Detect which cell encompasses the target text, then output its (x, y) center coordinate. 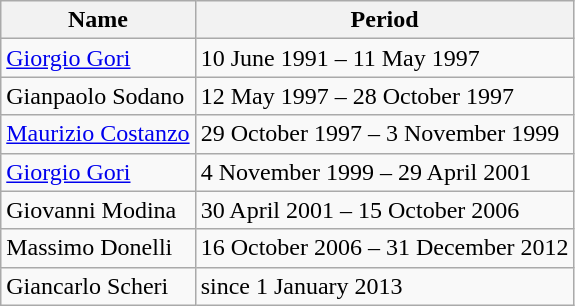
30 April 2001 – 15 October 2006 (384, 210)
Maurizio Costanzo (98, 134)
Giovanni Modina (98, 210)
Massimo Donelli (98, 248)
Gianpaolo Sodano (98, 96)
4 November 1999 – 29 April 2001 (384, 172)
29 October 1997 – 3 November 1999 (384, 134)
since 1 January 2013 (384, 286)
Period (384, 20)
Name (98, 20)
Giancarlo Scheri (98, 286)
16 October 2006 – 31 December 2012 (384, 248)
12 May 1997 – 28 October 1997 (384, 96)
10 June 1991 – 11 May 1997 (384, 58)
